Extract the [X, Y] coordinate from the center of the cell holding the provided text.  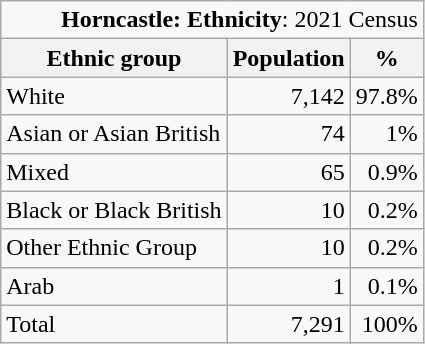
Asian or Asian British [114, 134]
Population [288, 58]
97.8% [386, 96]
7,291 [288, 324]
Ethnic group [114, 58]
1% [386, 134]
65 [288, 172]
100% [386, 324]
0.9% [386, 172]
Horncastle: Ethnicity: 2021 Census [212, 20]
Other Ethnic Group [114, 248]
74 [288, 134]
1 [288, 286]
White [114, 96]
Mixed [114, 172]
Black or Black British [114, 210]
Arab [114, 286]
Total [114, 324]
7,142 [288, 96]
0.1% [386, 286]
% [386, 58]
